Find where the given text appears and provide that cell's center as (x, y) coordinate. 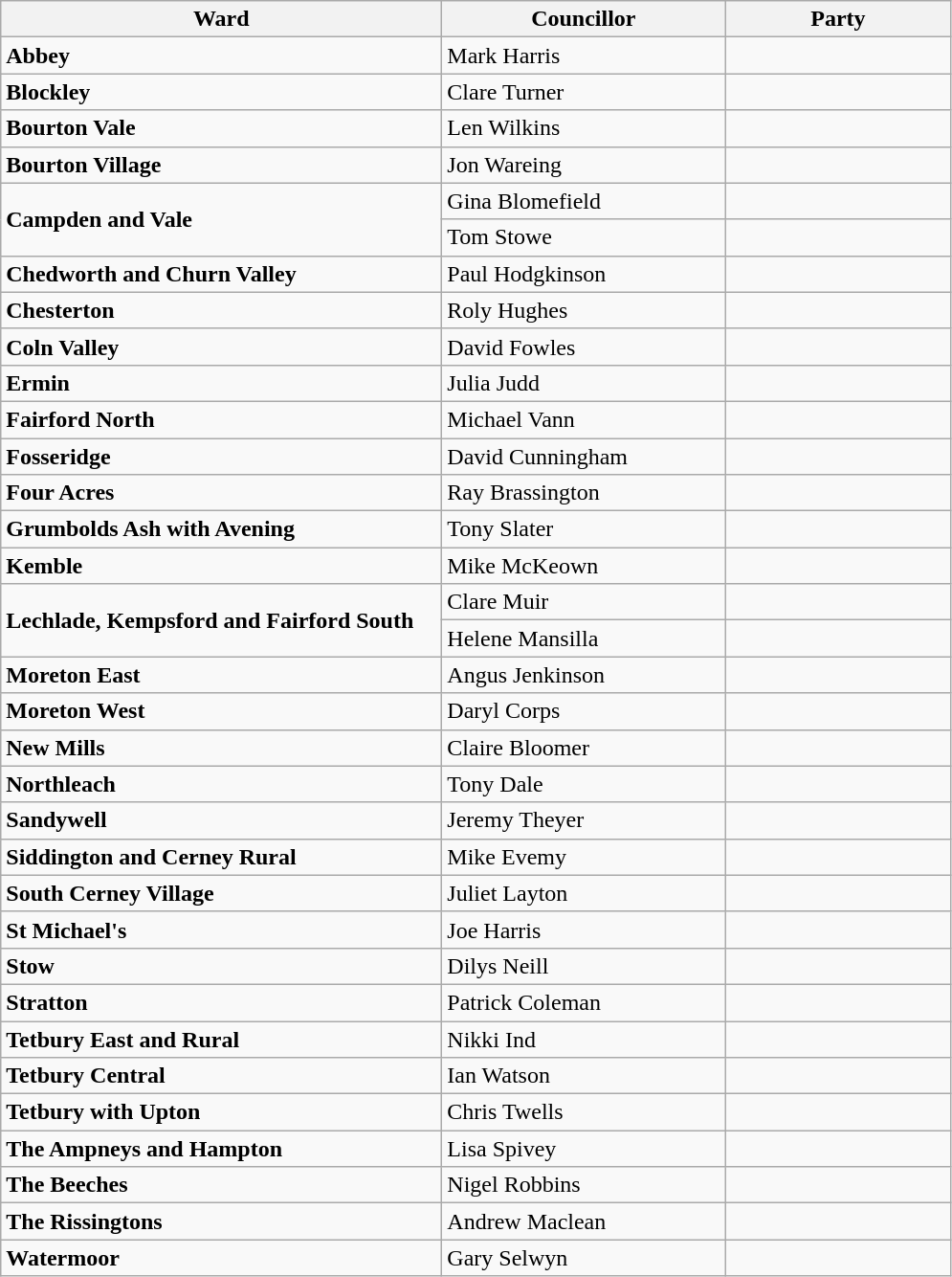
Chedworth and Churn Valley (222, 274)
David Fowles (584, 347)
Jon Wareing (584, 165)
Tony Dale (584, 784)
Juliet Layton (584, 893)
The Beeches (222, 1185)
South Cerney Village (222, 893)
Michael Vann (584, 419)
New Mills (222, 748)
Party (838, 19)
Councillor (584, 19)
Len Wilkins (584, 128)
Tony Slater (584, 529)
Patrick Coleman (584, 1002)
Clare Turner (584, 92)
Abbey (222, 56)
Bourton Vale (222, 128)
Siddington and Cerney Rural (222, 857)
David Cunningham (584, 457)
Chesterton (222, 310)
Moreton West (222, 711)
Clare Muir (584, 602)
Andrew Maclean (584, 1221)
Kemble (222, 566)
Fosseridge (222, 457)
Moreton East (222, 675)
Paul Hodgkinson (584, 274)
Ray Brassington (584, 493)
Northleach (222, 784)
Angus Jenkinson (584, 675)
Mike McKeown (584, 566)
The Rissingtons (222, 1221)
Tetbury with Upton (222, 1112)
Mike Evemy (584, 857)
Four Acres (222, 493)
Fairford North (222, 419)
Tetbury East and Rural (222, 1039)
Gina Blomefield (584, 201)
Bourton Village (222, 165)
Julia Judd (584, 383)
Ian Watson (584, 1076)
Dilys Neill (584, 966)
Coln Valley (222, 347)
Watermoor (222, 1258)
Ward (222, 19)
Nikki Ind (584, 1039)
Chris Twells (584, 1112)
Lechlade, Kempsford and Fairford South (222, 620)
Claire Bloomer (584, 748)
Campden and Vale (222, 219)
Stratton (222, 1002)
Tom Stowe (584, 237)
Tetbury Central (222, 1076)
Lisa Spivey (584, 1149)
Joe Harris (584, 930)
Stow (222, 966)
Roly Hughes (584, 310)
Grumbolds Ash with Avening (222, 529)
Jeremy Theyer (584, 820)
Ermin (222, 383)
Daryl Corps (584, 711)
The Ampneys and Hampton (222, 1149)
Helene Mansilla (584, 638)
Sandywell (222, 820)
Nigel Robbins (584, 1185)
Gary Selwyn (584, 1258)
St Michael's (222, 930)
Mark Harris (584, 56)
Blockley (222, 92)
